Scan for the cell matching the given text and deliver its [x, y] coordinate at center. 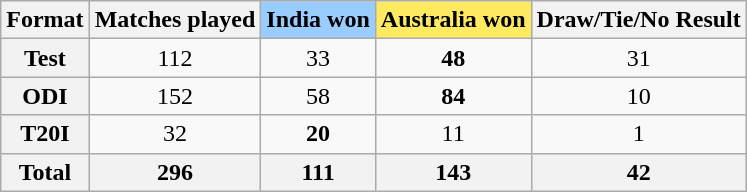
111 [318, 172]
48 [453, 58]
143 [453, 172]
31 [638, 58]
42 [638, 172]
Draw/Tie/No Result [638, 20]
11 [453, 134]
112 [175, 58]
296 [175, 172]
Total [45, 172]
Australia won [453, 20]
84 [453, 96]
Matches played [175, 20]
India won [318, 20]
58 [318, 96]
10 [638, 96]
ODI [45, 96]
20 [318, 134]
Format [45, 20]
T20I [45, 134]
Test [45, 58]
152 [175, 96]
33 [318, 58]
1 [638, 134]
32 [175, 134]
